Determine the [X, Y] coordinate at the center of the cell enclosing the given text.  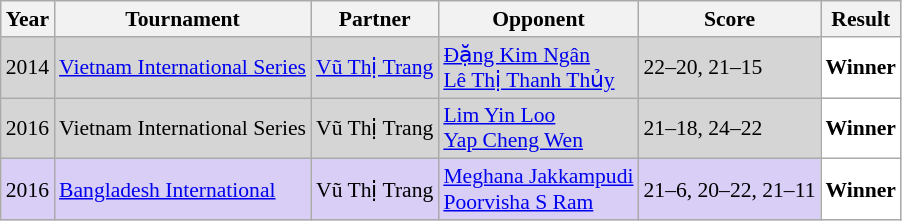
21–6, 20–22, 21–11 [729, 190]
Year [28, 19]
Bangladesh International [182, 190]
Score [729, 19]
Tournament [182, 19]
Lim Yin Loo Yap Cheng Wen [538, 128]
22–20, 21–15 [729, 68]
Meghana Jakkampudi Poorvisha S Ram [538, 190]
Opponent [538, 19]
2014 [28, 68]
21–18, 24–22 [729, 128]
Partner [374, 19]
Đặng Kim Ngân Lê Thị Thanh Thủy [538, 68]
Result [860, 19]
